Search for the cell housing the specified text and yield its [X, Y] center coordinate. 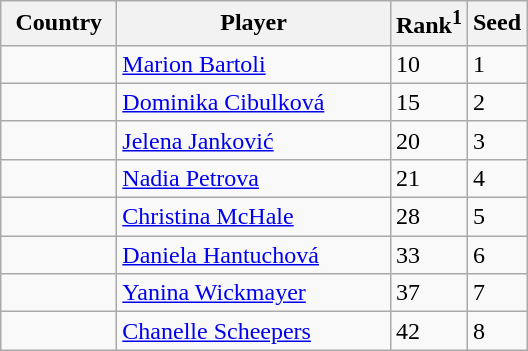
37 [428, 293]
28 [428, 217]
Seed [496, 24]
1 [496, 64]
33 [428, 255]
10 [428, 64]
4 [496, 178]
Nadia Petrova [254, 178]
Jelena Janković [254, 140]
Yanina Wickmayer [254, 293]
Marion Bartoli [254, 64]
21 [428, 178]
Christina McHale [254, 217]
15 [428, 102]
Chanelle Scheepers [254, 331]
Daniela Hantuchová [254, 255]
42 [428, 331]
Dominika Cibulková [254, 102]
Country [59, 24]
20 [428, 140]
6 [496, 255]
Player [254, 24]
8 [496, 331]
7 [496, 293]
2 [496, 102]
Rank1 [428, 24]
3 [496, 140]
5 [496, 217]
